For the text-containing cell, return its midpoint in [x, y] coordinate format. 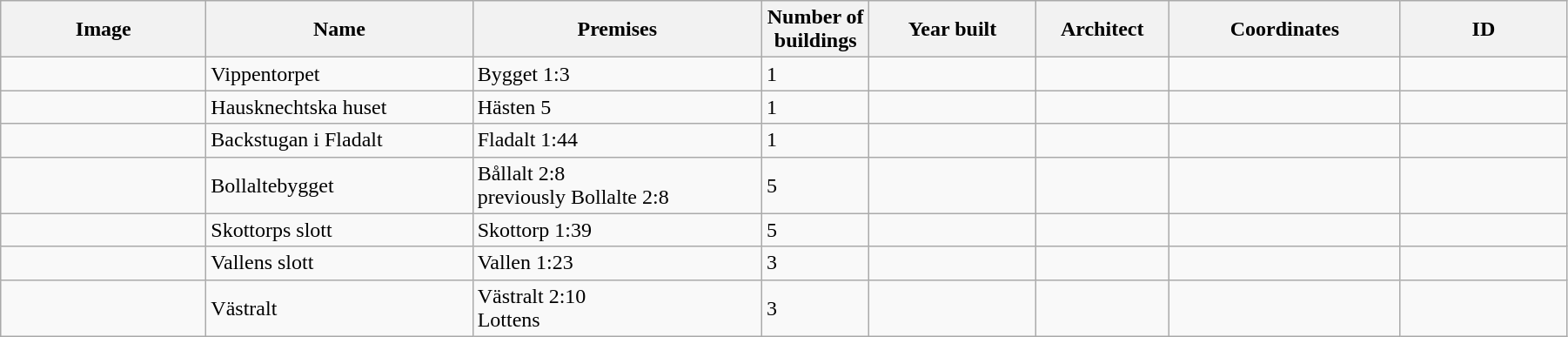
ID [1483, 30]
Hausknechtska huset [339, 107]
Hästen 5 [617, 107]
Backstugan i Fladalt [339, 140]
Vippentorpet [339, 74]
Vallen 1:23 [617, 263]
Bygget 1:3 [617, 74]
Premises [617, 30]
Coordinates [1284, 30]
Bollaltebygget [339, 185]
Skottorps slott [339, 230]
Bållalt 2:8previously Bollalte 2:8 [617, 185]
Västralt [339, 308]
Vallens slott [339, 263]
Name [339, 30]
Image [104, 30]
Skottorp 1:39 [617, 230]
Year built [952, 30]
Fladalt 1:44 [617, 140]
Västralt 2:10Lottens [617, 308]
Architect [1102, 30]
Number ofbuildings [815, 30]
